Pinpoint the cell where the given text exists, returning its [X, Y] midpoint coordinate. 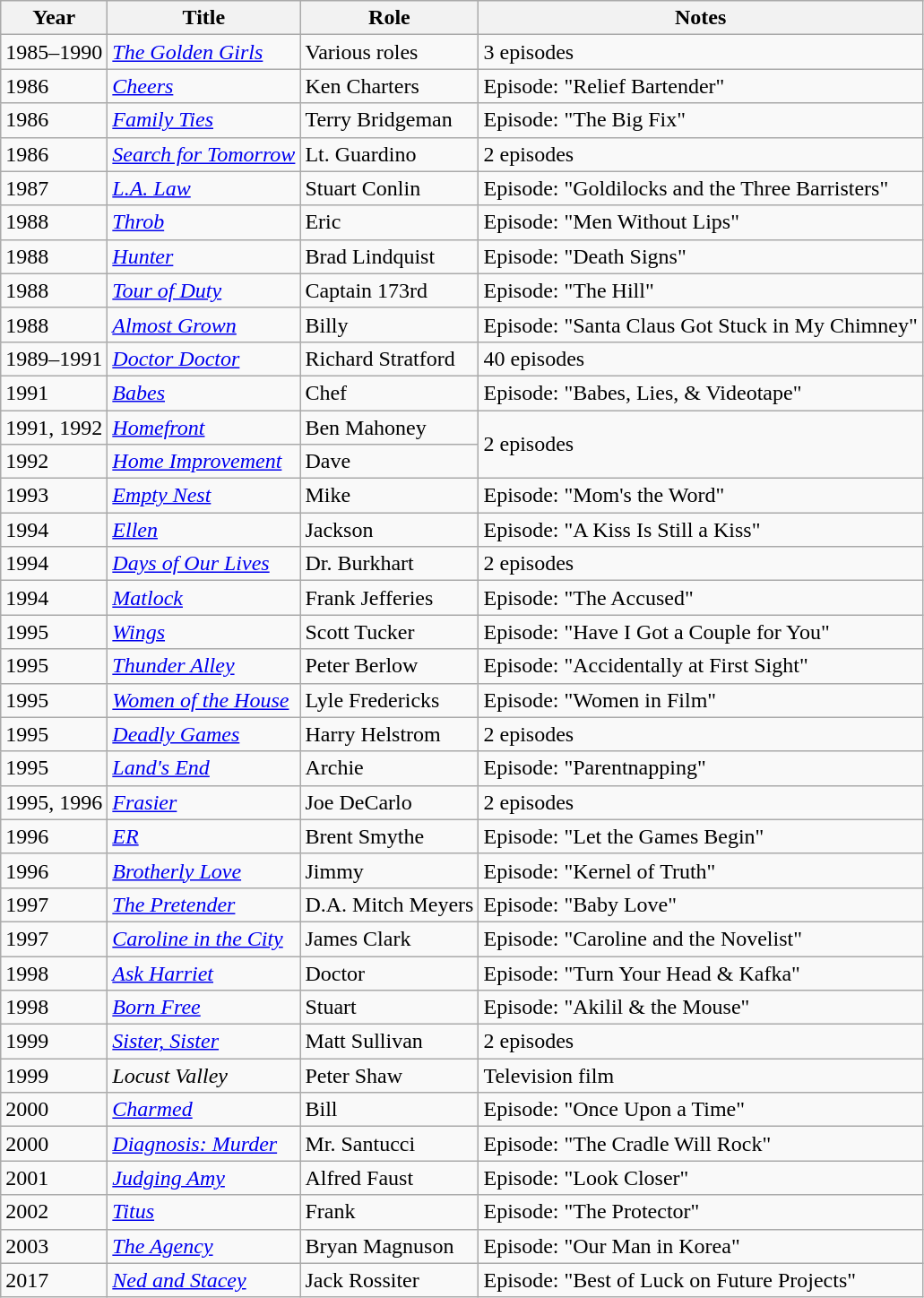
Tour of Duty [204, 290]
Jackson [389, 530]
Mike [389, 496]
Episode: "Goldilocks and the Three Barristers" [701, 188]
Titus [204, 1212]
1989–1991 [54, 359]
Episode: "Have I Got a Couple for You" [701, 632]
Episode: "Accidentally at First Sight" [701, 666]
Brad Lindquist [389, 256]
Episode: "Death Signs" [701, 256]
Episode: "Santa Claus Got Stuck in My Chimney" [701, 324]
Episode: "Akilil & the Mouse" [701, 1008]
Matlock [204, 598]
D.A. Mitch Meyers [389, 904]
Ask Harriet [204, 973]
Harry Helstrom [389, 734]
Dave [389, 462]
Episode: "Best of Luck on Future Projects" [701, 1280]
Land's End [204, 768]
Doctor Doctor [204, 359]
Born Free [204, 1008]
Hunter [204, 256]
Search for Tomorrow [204, 154]
Alfred Faust [389, 1178]
1993 [54, 496]
40 episodes [701, 359]
Mr. Santucci [389, 1144]
Jack Rossiter [389, 1280]
Episode: "Babes, Lies, & Videotape" [701, 393]
Richard Stratford [389, 359]
Stuart [389, 1008]
Doctor [389, 973]
Episode: "The Hill" [701, 290]
2003 [54, 1246]
Locust Valley [204, 1076]
Year [54, 18]
Episode: "Look Closer" [701, 1178]
Joe DeCarlo [389, 802]
Diagnosis: Murder [204, 1144]
Episode: "The Protector" [701, 1212]
2017 [54, 1280]
Terry Bridgeman [389, 120]
Lyle Fredericks [389, 700]
Episode: "Mom's the Word" [701, 496]
Episode: "Baby Love" [701, 904]
Role [389, 18]
1985–1990 [54, 52]
Ken Charters [389, 86]
1987 [54, 188]
Episode: "Kernel of Truth" [701, 870]
Homefront [204, 428]
2001 [54, 1178]
Episode: "Men Without Lips" [701, 222]
1992 [54, 462]
Notes [701, 18]
Frank [389, 1212]
Throb [204, 222]
Episode: "Relief Bartender" [701, 86]
Deadly Games [204, 734]
Lt. Guardino [389, 154]
Peter Shaw [389, 1076]
Caroline in the City [204, 939]
Episode: "The Cradle Will Rock" [701, 1144]
Judging Amy [204, 1178]
The Agency [204, 1246]
Episode: "The Accused" [701, 598]
Episode: "Let the Games Begin" [701, 836]
Chef [389, 393]
1995, 1996 [54, 802]
The Pretender [204, 904]
Title [204, 18]
ER [204, 836]
Family Ties [204, 120]
Bryan Magnuson [389, 1246]
Babes [204, 393]
Episode: "Once Upon a Time" [701, 1110]
Ned and Stacey [204, 1280]
Empty Nest [204, 496]
Scott Tucker [389, 632]
Thunder Alley [204, 666]
Matt Sullivan [389, 1042]
1991, 1992 [54, 428]
Eric [389, 222]
Charmed [204, 1110]
Jimmy [389, 870]
L.A. Law [204, 188]
Archie [389, 768]
Episode: "The Big Fix" [701, 120]
Peter Berlow [389, 666]
Bill [389, 1110]
Episode: "Parentnapping" [701, 768]
Episode: "A Kiss Is Still a Kiss" [701, 530]
Brotherly Love [204, 870]
Various roles [389, 52]
Women of the House [204, 700]
Episode: "Turn Your Head & Kafka" [701, 973]
Cheers [204, 86]
Episode: "Women in Film" [701, 700]
Stuart Conlin [389, 188]
Frasier [204, 802]
Sister, Sister [204, 1042]
Television film [701, 1076]
Ellen [204, 530]
James Clark [389, 939]
Dr. Burkhart [389, 564]
Home Improvement [204, 462]
Captain 173rd [389, 290]
Billy [389, 324]
The Golden Girls [204, 52]
Ben Mahoney [389, 428]
Episode: "Caroline and the Novelist" [701, 939]
Frank Jefferies [389, 598]
Brent Smythe [389, 836]
Wings [204, 632]
1991 [54, 393]
Episode: "Our Man in Korea" [701, 1246]
Days of Our Lives [204, 564]
3 episodes [701, 52]
Almost Grown [204, 324]
2002 [54, 1212]
